Locate the cell with the specified text and output its (X, Y) center coordinate. 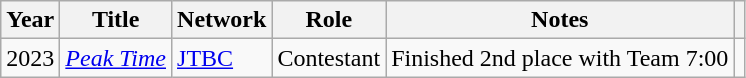
Contestant (329, 58)
Finished 2nd place with Team 7:00 (560, 58)
Year (30, 20)
Title (116, 20)
Peak Time (116, 58)
Notes (560, 20)
Network (222, 20)
Role (329, 20)
2023 (30, 58)
JTBC (222, 58)
